Detect which cell encompasses the target text, then output its (X, Y) center coordinate. 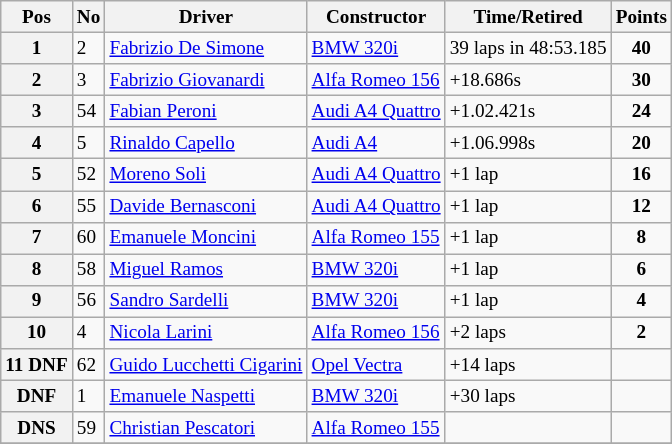
+1.02.421s (528, 111)
24 (641, 111)
Fabrizio De Simone (206, 48)
20 (641, 143)
Davide Bernasconi (206, 206)
+14 laps (528, 365)
Time/Retired (528, 17)
Fabrizio Giovanardi (206, 80)
Rinaldo Capello (206, 143)
+1.06.998s (528, 143)
60 (88, 238)
39 laps in 48:53.185 (528, 48)
No (88, 17)
Opel Vectra (376, 365)
Miguel Ramos (206, 270)
40 (641, 48)
Emanuele Moncini (206, 238)
12 (641, 206)
59 (88, 428)
+18.686s (528, 80)
+2 laps (528, 333)
16 (641, 175)
DNS (37, 428)
Sandro Sardelli (206, 301)
Constructor (376, 17)
Points (641, 17)
Audi A4 (376, 143)
55 (88, 206)
56 (88, 301)
10 (37, 333)
54 (88, 111)
Moreno Soli (206, 175)
Fabian Peroni (206, 111)
DNF (37, 396)
Emanuele Naspetti (206, 396)
+30 laps (528, 396)
Guido Lucchetti Cigarini (206, 365)
Christian Pescatori (206, 428)
Pos (37, 17)
Nicola Larini (206, 333)
30 (641, 80)
11 DNF (37, 365)
62 (88, 365)
52 (88, 175)
58 (88, 270)
9 (37, 301)
Driver (206, 17)
7 (37, 238)
